Pinpoint the cell where the given text exists, returning its [X, Y] midpoint coordinate. 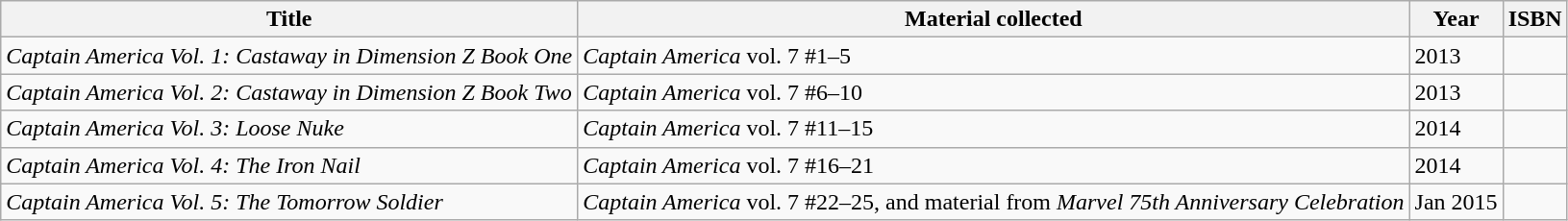
Captain America Vol. 1: Castaway in Dimension Z Book One [289, 56]
Captain America Vol. 2: Castaway in Dimension Z Book Two [289, 92]
Captain America vol. 7 #6–10 [994, 92]
Captain America Vol. 3: Loose Nuke [289, 129]
Captain America vol. 7 #1–5 [994, 56]
Captain America Vol. 4: The Iron Nail [289, 165]
ISBN [1534, 19]
Material collected [994, 19]
Captain America vol. 7 #22–25, and material from Marvel 75th Anniversary Celebration [994, 202]
Title [289, 19]
Captain America Vol. 5: The Tomorrow Soldier [289, 202]
Captain America vol. 7 #11–15 [994, 129]
Captain America vol. 7 #16–21 [994, 165]
Jan 2015 [1456, 202]
Year [1456, 19]
